Scan for the cell matching the given text and deliver its (X, Y) coordinate at center. 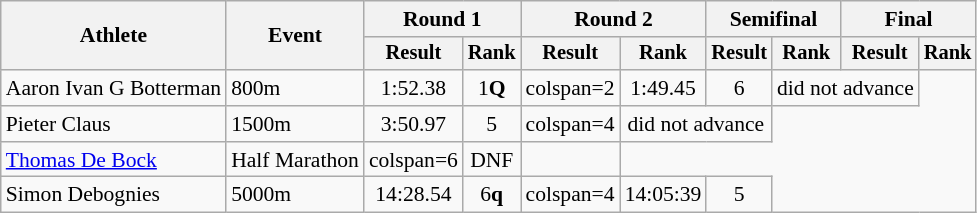
Aaron Ivan G Botterman (114, 88)
1:52.38 (414, 88)
colspan=2 (570, 88)
1:49.45 (664, 88)
Half Marathon (295, 160)
1Q (492, 88)
6 (739, 88)
DNF (492, 160)
Athlete (114, 36)
Event (295, 36)
Final (909, 19)
Simon Debognies (114, 195)
6q (492, 195)
800m (295, 88)
Thomas De Bock (114, 160)
colspan=6 (414, 160)
5000m (295, 195)
1500m (295, 124)
3:50.97 (414, 124)
14:28.54 (414, 195)
Semifinal (773, 19)
14:05:39 (664, 195)
Pieter Claus (114, 124)
Round 2 (614, 19)
Round 1 (442, 19)
